Capture the cell that displays the provided text and extract its [X, Y] central coordinate. 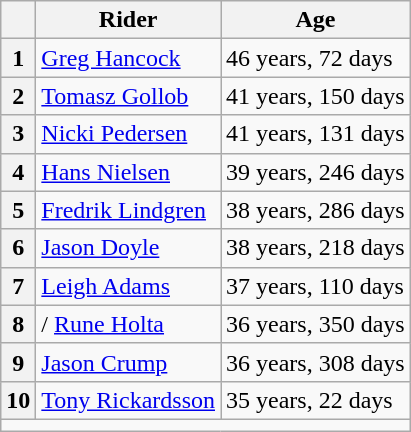
Leigh Adams [128, 286]
2 [18, 96]
36 years, 308 days [316, 362]
38 years, 286 days [316, 210]
Tony Rickardsson [128, 400]
/ Rune Holta [128, 324]
Fredrik Lindgren [128, 210]
41 years, 150 days [316, 96]
39 years, 246 days [316, 172]
10 [18, 400]
Jason Doyle [128, 248]
5 [18, 210]
6 [18, 248]
Tomasz Gollob [128, 96]
7 [18, 286]
8 [18, 324]
46 years, 72 days [316, 58]
Jason Crump [128, 362]
3 [18, 134]
Rider [128, 20]
9 [18, 362]
Greg Hancock [128, 58]
35 years, 22 days [316, 400]
36 years, 350 days [316, 324]
38 years, 218 days [316, 248]
1 [18, 58]
37 years, 110 days [316, 286]
4 [18, 172]
Nicki Pedersen [128, 134]
41 years, 131 days [316, 134]
Hans Nielsen [128, 172]
Age [316, 20]
